Pinpoint the cell where the given text exists, returning its (X, Y) midpoint coordinate. 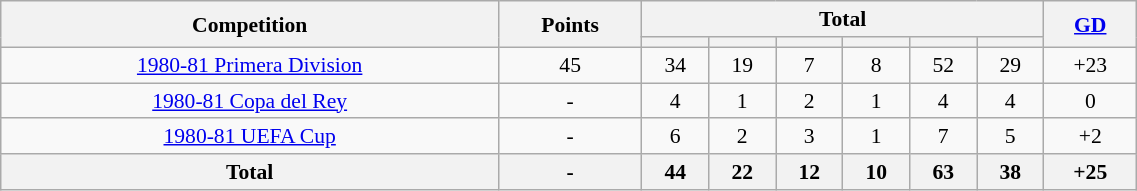
10 (876, 172)
1980-81 Primera Division (250, 65)
34 (676, 65)
Points (570, 24)
63 (944, 172)
+25 (1090, 172)
1980-81 Copa del Rey (250, 101)
+2 (1090, 136)
Competition (250, 24)
38 (1010, 172)
GD (1090, 24)
19 (742, 65)
1980-81 UEFA Cup (250, 136)
5 (1010, 136)
44 (676, 172)
29 (1010, 65)
52 (944, 65)
0 (1090, 101)
3 (810, 136)
+23 (1090, 65)
45 (570, 65)
6 (676, 136)
12 (810, 172)
22 (742, 172)
8 (876, 65)
